Pinpoint the cell where the given text exists, returning its (x, y) midpoint coordinate. 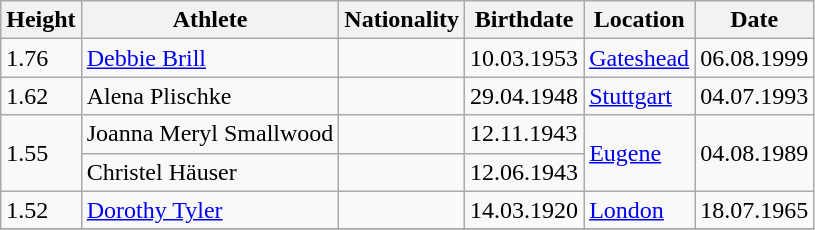
Nationality (402, 20)
Joanna Meryl Smallwood (210, 134)
Alena Plischke (210, 96)
Christel Häuser (210, 172)
12.06.1943 (524, 172)
1.55 (41, 153)
Dorothy Tyler (210, 210)
Height (41, 20)
12.11.1943 (524, 134)
Date (754, 20)
1.52 (41, 210)
Location (640, 20)
Debbie Brill (210, 58)
10.03.1953 (524, 58)
Athlete (210, 20)
04.08.1989 (754, 153)
14.03.1920 (524, 210)
Stuttgart (640, 96)
1.76 (41, 58)
18.07.1965 (754, 210)
04.07.1993 (754, 96)
Gateshead (640, 58)
29.04.1948 (524, 96)
London (640, 210)
Eugene (640, 153)
Birthdate (524, 20)
1.62 (41, 96)
06.08.1999 (754, 58)
